Provide the (X, Y) coordinate of the cell's center where the given text is located.  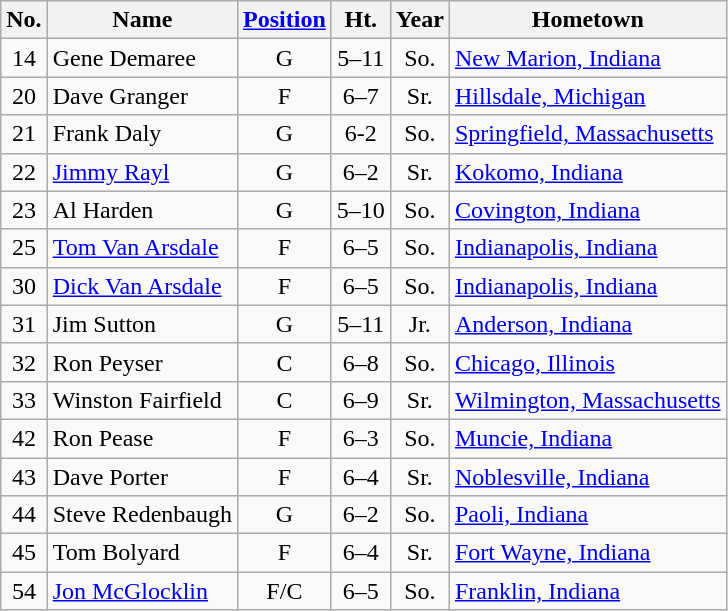
25 (24, 248)
New Marion, Indiana (588, 58)
32 (24, 362)
Covington, Indiana (588, 210)
6–7 (360, 96)
Jim Sutton (142, 324)
F/C (285, 591)
33 (24, 400)
Frank Daly (142, 134)
Jon McGlocklin (142, 591)
5–10 (360, 210)
Hillsdale, Michigan (588, 96)
Winston Fairfield (142, 400)
Franklin, Indiana (588, 591)
Ron Peyser (142, 362)
Wilmington, Massachusetts (588, 400)
Name (142, 20)
Dave Porter (142, 477)
21 (24, 134)
6–3 (360, 438)
Tom Bolyard (142, 553)
Ron Pease (142, 438)
6–8 (360, 362)
20 (24, 96)
42 (24, 438)
Position (285, 20)
Springfield, Massachusetts (588, 134)
23 (24, 210)
22 (24, 172)
Kokomo, Indiana (588, 172)
Steve Redenbaugh (142, 515)
54 (24, 591)
43 (24, 477)
Fort Wayne, Indiana (588, 553)
Dave Granger (142, 96)
Anderson, Indiana (588, 324)
Chicago, Illinois (588, 362)
No. (24, 20)
Ht. (360, 20)
44 (24, 515)
31 (24, 324)
Tom Van Arsdale (142, 248)
45 (24, 553)
30 (24, 286)
Noblesville, Indiana (588, 477)
6-2 (360, 134)
Jimmy Rayl (142, 172)
Year (420, 20)
6–9 (360, 400)
Jr. (420, 324)
Muncie, Indiana (588, 438)
Paoli, Indiana (588, 515)
Al Harden (142, 210)
Dick Van Arsdale (142, 286)
Hometown (588, 20)
Gene Demaree (142, 58)
14 (24, 58)
